Capture the cell that displays the provided text and extract its [x, y] central coordinate. 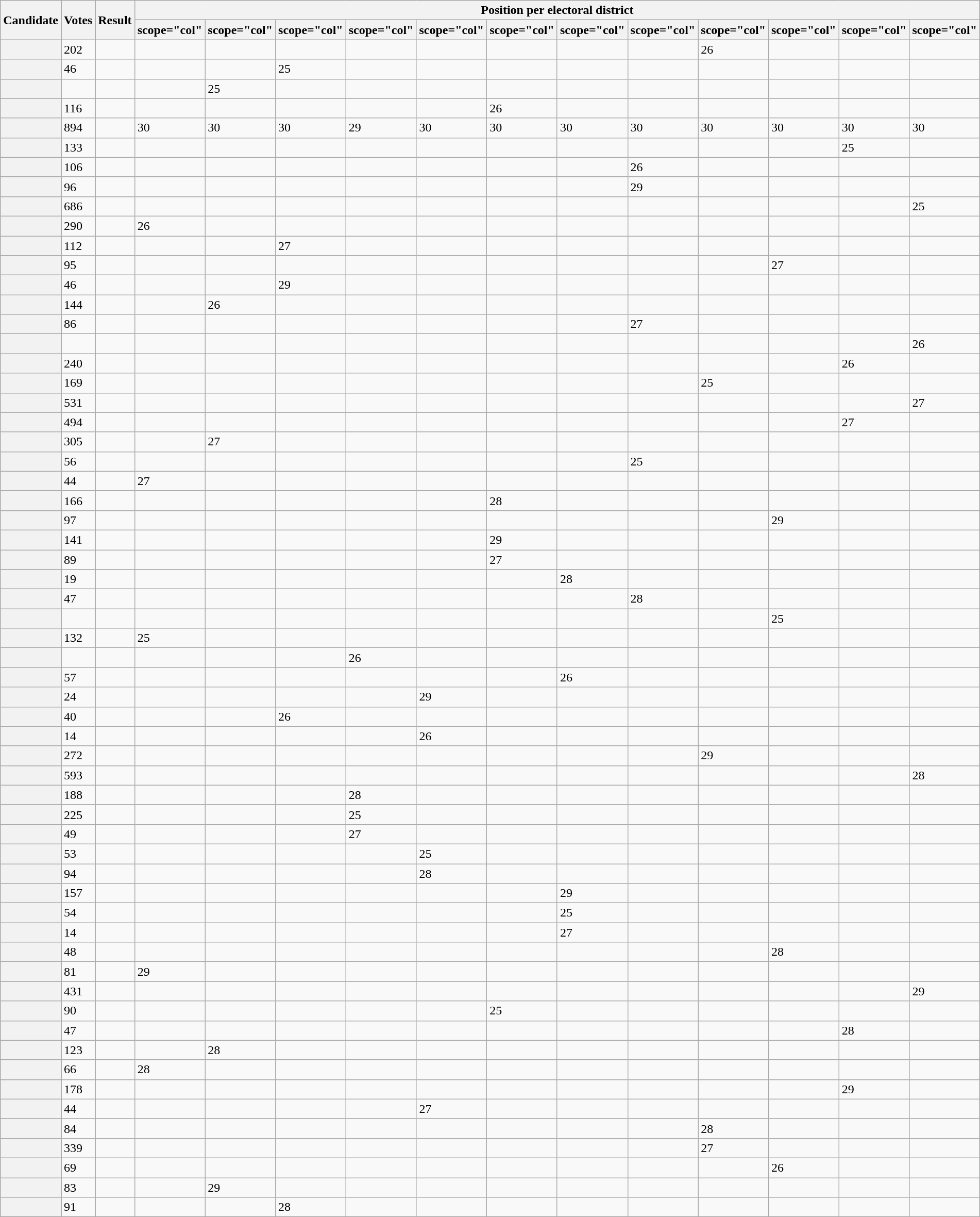
272 [78, 756]
40 [78, 716]
89 [78, 559]
96 [78, 187]
593 [78, 775]
84 [78, 1128]
95 [78, 265]
290 [78, 226]
53 [78, 854]
66 [78, 1070]
116 [78, 108]
225 [78, 814]
69 [78, 1168]
169 [78, 383]
202 [78, 49]
686 [78, 206]
106 [78, 167]
97 [78, 520]
431 [78, 991]
Result [115, 20]
339 [78, 1148]
531 [78, 403]
894 [78, 128]
24 [78, 697]
83 [78, 1187]
123 [78, 1050]
112 [78, 246]
494 [78, 422]
49 [78, 834]
90 [78, 1011]
81 [78, 972]
240 [78, 363]
144 [78, 305]
132 [78, 638]
56 [78, 461]
188 [78, 795]
91 [78, 1207]
166 [78, 501]
Votes [78, 20]
Position per electoral district [557, 10]
Candidate [31, 20]
94 [78, 874]
178 [78, 1089]
57 [78, 677]
157 [78, 893]
133 [78, 147]
86 [78, 324]
19 [78, 579]
48 [78, 952]
305 [78, 442]
54 [78, 913]
141 [78, 540]
